Capture the cell that displays the provided text and extract its (X, Y) central coordinate. 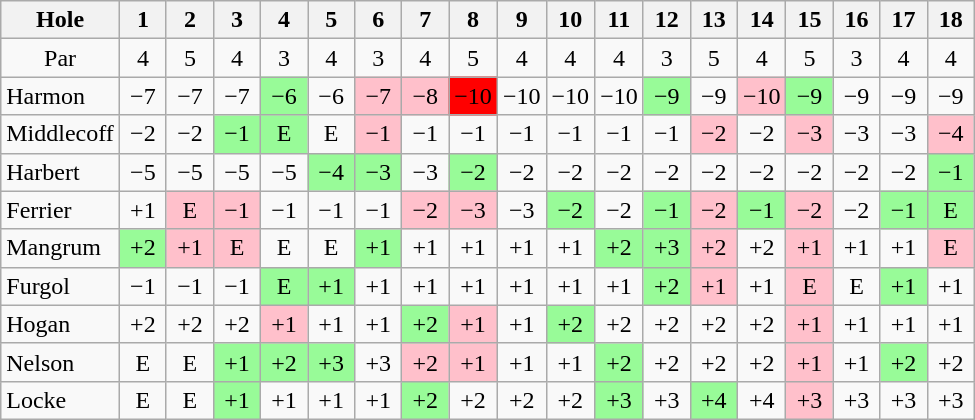
Nelson (60, 362)
Furgol (60, 286)
Locke (60, 400)
Hole (60, 20)
1 (142, 20)
Harbert (60, 172)
12 (666, 20)
−8 (426, 96)
7 (426, 20)
Par (60, 58)
18 (950, 20)
11 (620, 20)
13 (714, 20)
Hogan (60, 324)
2 (190, 20)
Middlecoff (60, 134)
16 (856, 20)
10 (570, 20)
8 (474, 20)
9 (522, 20)
Harmon (60, 96)
Mangrum (60, 248)
15 (810, 20)
14 (762, 20)
17 (904, 20)
Ferrier (60, 210)
6 (378, 20)
